For the text-containing cell, return its midpoint in (X, Y) coordinate format. 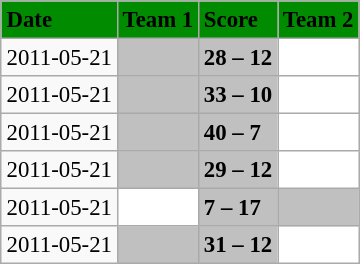
29 – 12 (238, 170)
31 – 12 (238, 245)
Date (59, 20)
40 – 7 (238, 133)
Score (238, 20)
Team 1 (158, 20)
7 – 17 (238, 208)
28 – 12 (238, 57)
Team 2 (318, 20)
33 – 10 (238, 95)
